Scan for the cell matching the given text and deliver its (x, y) coordinate at center. 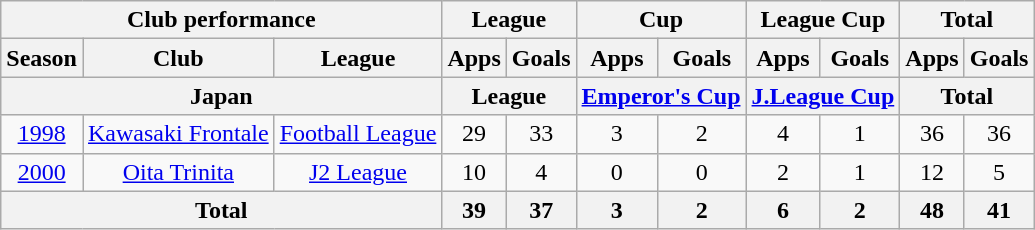
Oita Trinita (178, 172)
Kawasaki Frontale (178, 134)
12 (932, 172)
33 (541, 134)
Football League (358, 134)
J2 League (358, 172)
29 (474, 134)
1998 (42, 134)
Season (42, 58)
10 (474, 172)
Japan (222, 96)
41 (999, 210)
5 (999, 172)
39 (474, 210)
6 (783, 210)
2000 (42, 172)
Club performance (222, 20)
League Cup (823, 20)
37 (541, 210)
Cup (661, 20)
Club (178, 58)
Emperor's Cup (661, 96)
48 (932, 210)
J.League Cup (823, 96)
